Return the [X, Y] coordinate for the center point of the cell that contains the specified text.  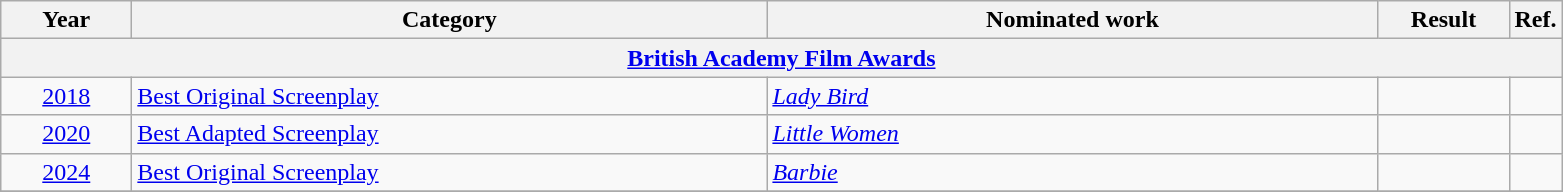
Little Women [1072, 134]
Ref. [1536, 20]
2020 [66, 134]
Category [450, 20]
2024 [66, 172]
Year [66, 20]
Best Adapted Screenplay [450, 134]
Lady Bird [1072, 96]
Nominated work [1072, 20]
British Academy Film Awards [782, 58]
Result [1444, 20]
Barbie [1072, 172]
2018 [66, 96]
